Locate the cell with the specified text and output its [x, y] center coordinate. 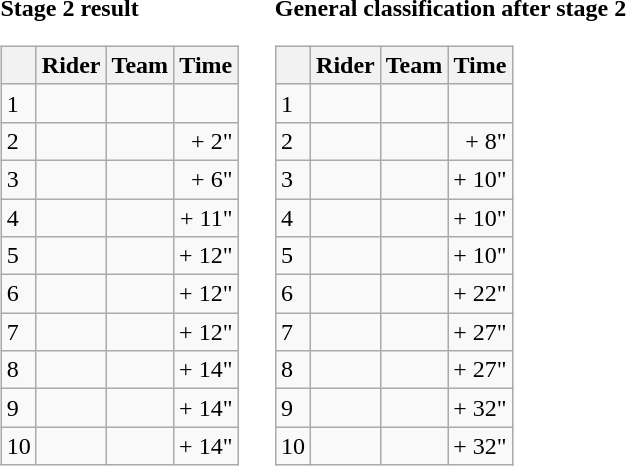
+ 22" [480, 294]
+ 2" [206, 141]
+ 11" [206, 217]
+ 8" [480, 141]
+ 6" [206, 179]
